Return (X, Y) of the center of cell containing provided text 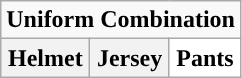
Jersey (130, 58)
Pants (204, 58)
Uniform Combination (121, 20)
Helmet (46, 58)
